Return the [X, Y] coordinate for the center point of the cell that contains the specified text.  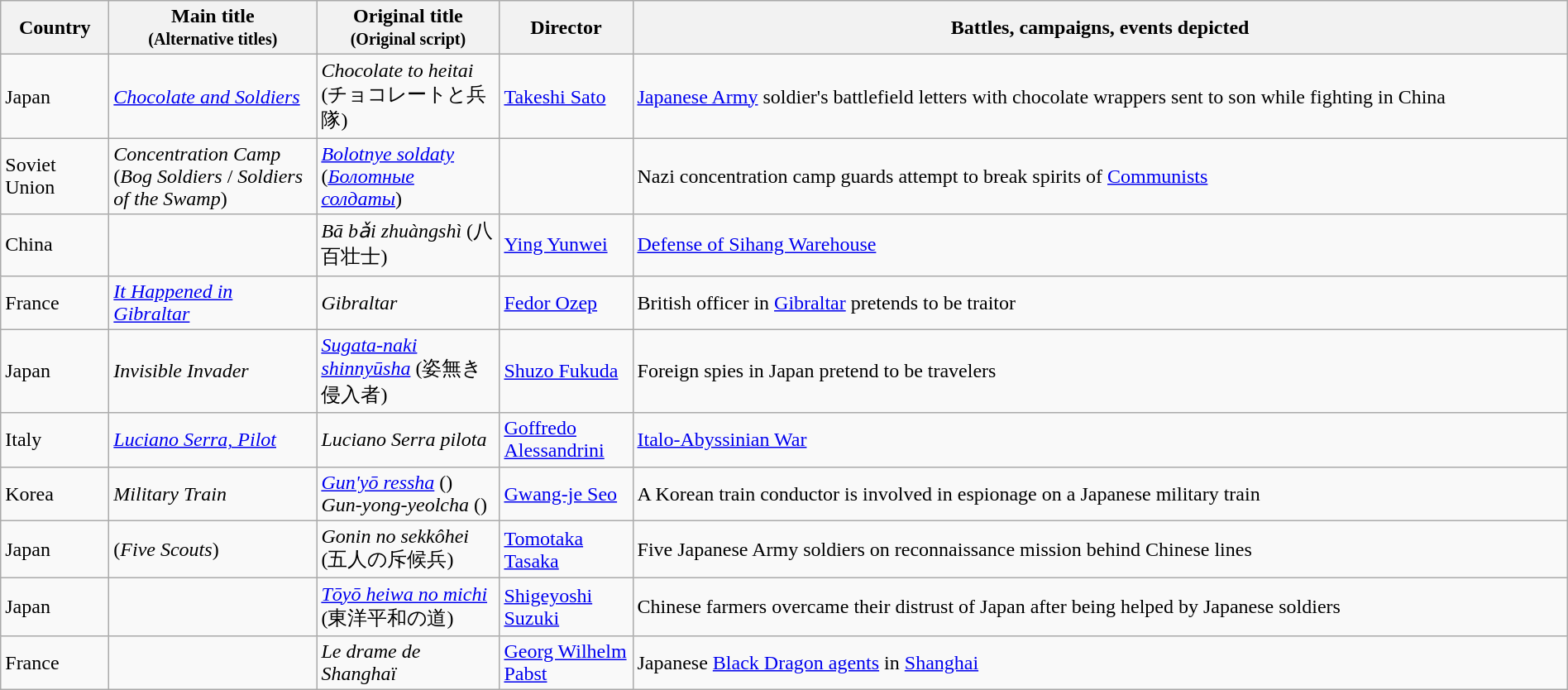
Japanese Black Dragon agents in Shanghai [1100, 662]
Shuzo Fukuda [566, 371]
Shigeyoshi Suzuki [566, 607]
Foreign spies in Japan pretend to be travelers [1100, 371]
Battles, campaigns, events depicted [1100, 28]
Takeshi Sato [566, 96]
Gibraltar [409, 303]
(Five Scouts) [213, 549]
Director [566, 28]
Fedor Ozep [566, 303]
Sugata-naki shinnyūsha (姿無き侵入者) [409, 371]
Chocolate and Soldiers [213, 96]
Italo-Abyssinian War [1100, 440]
Gonin no sekkôhei (五人の斥候兵) [409, 549]
Bolotnye soldaty (Болотные солдаты) [409, 176]
Luciano Serra pilota [409, 440]
Five Japanese Army soldiers on reconnaissance mission behind Chinese lines [1100, 549]
British officer in Gibraltar pretends to be traitor [1100, 303]
Main title(Alternative titles) [213, 28]
Bā bǎi zhuàngshì (八百壮士) [409, 245]
Chocolate to heitai (チョコレートと兵隊) [409, 96]
Le drame de Shanghaï [409, 662]
Nazi concentration camp guards attempt to break spirits of Communists [1100, 176]
Ying Yunwei [566, 245]
Country [55, 28]
Gwang-je Seo [566, 493]
China [55, 245]
Gun'yō ressha ()Gun-yong-yeolcha () [409, 493]
Chinese farmers overcame their distrust of Japan after being helped by Japanese soldiers [1100, 607]
Invisible Invader [213, 371]
Concentration Camp (Bog Soldiers / Soldiers of the Swamp) [213, 176]
Korea [55, 493]
Luciano Serra, Pilot [213, 440]
A Korean train conductor is involved in espionage on a Japanese military train [1100, 493]
Tomotaka Tasaka [566, 549]
Defense of Sihang Warehouse [1100, 245]
Japanese Army soldier's battlefield letters with chocolate wrappers sent to son while fighting in China [1100, 96]
Tōyō heiwa no michi (東洋平和の道) [409, 607]
Original title(Original script) [409, 28]
Goffredo Alessandrini [566, 440]
Military Train [213, 493]
Georg Wilhelm Pabst [566, 662]
It Happened in Gibraltar [213, 303]
Italy [55, 440]
Soviet Union [55, 176]
